Detect which cell encompasses the target text, then output its (x, y) center coordinate. 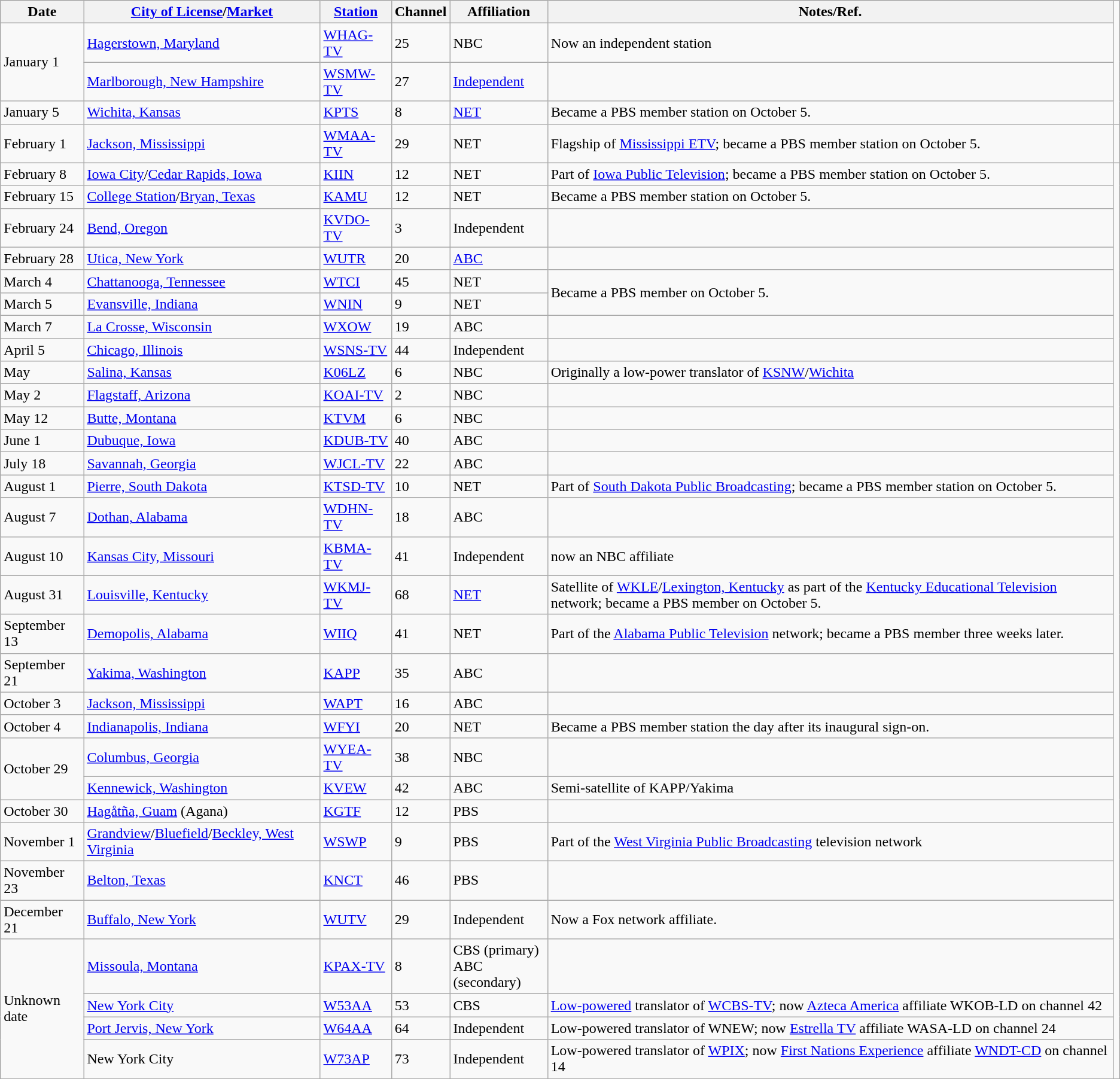
WMAA-TV (355, 144)
Dubuque, Iowa (202, 441)
WFYI (355, 726)
February 8 (42, 174)
La Crosse, Wisconsin (202, 327)
18 (421, 517)
Notes/Ref. (830, 12)
WSWP (355, 842)
September 13 (42, 634)
January 1 (42, 62)
October 30 (42, 810)
Missoula, Montana (202, 967)
73 (421, 1059)
September 21 (42, 672)
CBS (499, 1005)
Buffalo, New York (202, 920)
WJCL-TV (355, 464)
August 10 (42, 556)
19 (421, 327)
KVEW (355, 788)
40 (421, 441)
Port Jervis, New York (202, 1028)
Affiliation (499, 12)
Semi-satellite of KAPP/Yakima (830, 788)
KOAI-TV (355, 395)
3 (421, 227)
Marlborough, New Hampshire (202, 81)
Satellite of WKLE/Lexington, Kentucky as part of the Kentucky Educational Television network; became a PBS member on October 5. (830, 595)
Became a PBS member station the day after its inaugural sign-on. (830, 726)
February 1 (42, 144)
Indianapolis, Indiana (202, 726)
February 24 (42, 227)
August 7 (42, 517)
KGTF (355, 810)
November 1 (42, 842)
Wichita, Kansas (202, 112)
Low-powered translator of WPIX; now First Nations Experience affiliate WNDT-CD on channel 14 (830, 1059)
WNIN (355, 304)
Date (42, 12)
WXOW (355, 327)
W53AA (355, 1005)
Now a Fox network affiliate. (830, 920)
Low-powered translator of WNEW; now Estrella TV affiliate WASA-LD on channel 24 (830, 1028)
22 (421, 464)
May (42, 373)
WSNS-TV (355, 350)
August 31 (42, 595)
KVDO-TV (355, 227)
WKMJ-TV (355, 595)
March 7 (42, 327)
16 (421, 703)
Became a PBS member on October 5. (830, 292)
2 (421, 395)
Pierre, South Dakota (202, 486)
May 2 (42, 395)
Louisville, Kentucky (202, 595)
CBS (primary) ABC (secondary) (499, 967)
July 18 (42, 464)
December 21 (42, 920)
Now an independent station (830, 43)
44 (421, 350)
February 28 (42, 258)
45 (421, 281)
Part of the Alabama Public Television network; became a PBS member three weeks later. (830, 634)
27 (421, 81)
Part of Iowa Public Television; became a PBS member station on October 5. (830, 174)
KNCT (355, 880)
College Station/Bryan, Texas (202, 197)
October 3 (42, 703)
WIIQ (355, 634)
Channel (421, 12)
January 5 (42, 112)
October 4 (42, 726)
Hagåtña, Guam (Agana) (202, 810)
Kennewick, Washington (202, 788)
Belton, Texas (202, 880)
WUTV (355, 920)
W64AA (355, 1028)
Kansas City, Missouri (202, 556)
WYEA-TV (355, 757)
Salina, Kansas (202, 373)
10 (421, 486)
October 29 (42, 768)
Bend, Oregon (202, 227)
Station (355, 12)
KAMU (355, 197)
KPTS (355, 112)
KTVM (355, 418)
August 1 (42, 486)
WTCI (355, 281)
Grandview/Bluefield/Beckley, West Virginia (202, 842)
WSMW-TV (355, 81)
K06LZ (355, 373)
May 12 (42, 418)
Utica, New York (202, 258)
25 (421, 43)
Flagship of Mississippi ETV; became a PBS member station on October 5. (830, 144)
Columbus, Georgia (202, 757)
35 (421, 672)
Low-powered translator of WCBS-TV; now Azteca America affiliate WKOB-LD on channel 42 (830, 1005)
March 5 (42, 304)
Chattanooga, Tennessee (202, 281)
June 1 (42, 441)
now an NBC affiliate (830, 556)
WHAG-TV (355, 43)
City of License/Market (202, 12)
53 (421, 1005)
46 (421, 880)
WAPT (355, 703)
KTSD-TV (355, 486)
WUTR (355, 258)
38 (421, 757)
68 (421, 595)
KDUB-TV (355, 441)
Unknown date (42, 1008)
Flagstaff, Arizona (202, 395)
Part of the West Virginia Public Broadcasting television network (830, 842)
KPAX-TV (355, 967)
KBMA-TV (355, 556)
W73AP (355, 1059)
Part of South Dakota Public Broadcasting; became a PBS member station on October 5. (830, 486)
Dothan, Alabama (202, 517)
Demopolis, Alabama (202, 634)
November 23 (42, 880)
Chicago, Illinois (202, 350)
Hagerstown, Maryland (202, 43)
Originally a low-power translator of KSNW/Wichita (830, 373)
February 15 (42, 197)
Iowa City/Cedar Rapids, Iowa (202, 174)
KAPP (355, 672)
Butte, Montana (202, 418)
WDHN-TV (355, 517)
KIIN (355, 174)
42 (421, 788)
Yakima, Washington (202, 672)
Evansville, Indiana (202, 304)
March 4 (42, 281)
April 5 (42, 350)
64 (421, 1028)
Savannah, Georgia (202, 464)
